Scan for the cell matching the given text and deliver its (x, y) coordinate at center. 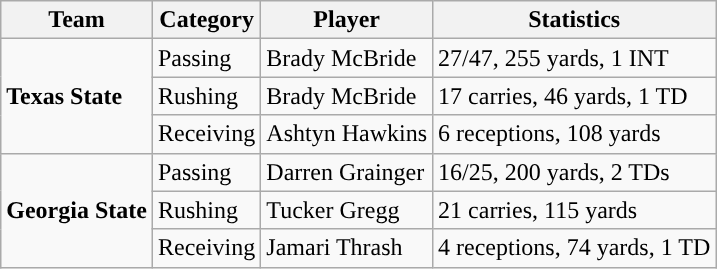
16/25, 200 yards, 2 TDs (574, 172)
Texas State (77, 96)
21 carries, 115 yards (574, 210)
17 carries, 46 yards, 1 TD (574, 96)
Jamari Thrash (347, 248)
Category (206, 20)
4 receptions, 74 yards, 1 TD (574, 248)
Statistics (574, 20)
Tucker Gregg (347, 210)
Player (347, 20)
Darren Grainger (347, 172)
Ashtyn Hawkins (347, 134)
Team (77, 20)
6 receptions, 108 yards (574, 134)
27/47, 255 yards, 1 INT (574, 58)
Georgia State (77, 210)
